Locate the cell with the specified text and output its (x, y) center coordinate. 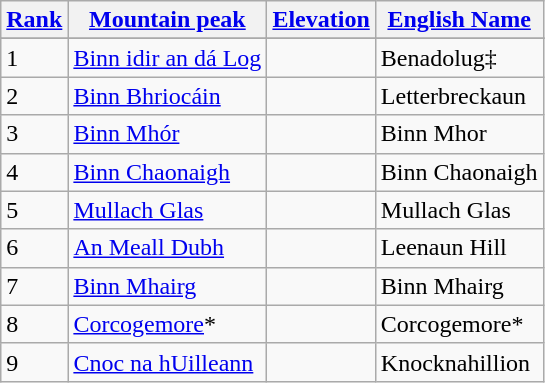
Letterbreckaun (459, 96)
Leenaun Hill (459, 248)
Knocknahillion (459, 362)
Benadolug‡ (459, 58)
An Meall Dubh (168, 248)
1 (34, 58)
4 (34, 172)
3 (34, 134)
8 (34, 324)
Elevation (321, 20)
5 (34, 210)
Rank (34, 20)
Binn idir an dá Log (168, 58)
Mountain peak (168, 20)
9 (34, 362)
Binn Mhor (459, 134)
7 (34, 286)
English Name (459, 20)
2 (34, 96)
6 (34, 248)
Binn Mhór (168, 134)
Cnoc na hUilleann (168, 362)
Binn Bhriocáin (168, 96)
